From the cell containing the given text, extract its center point as [X, Y] coordinate. 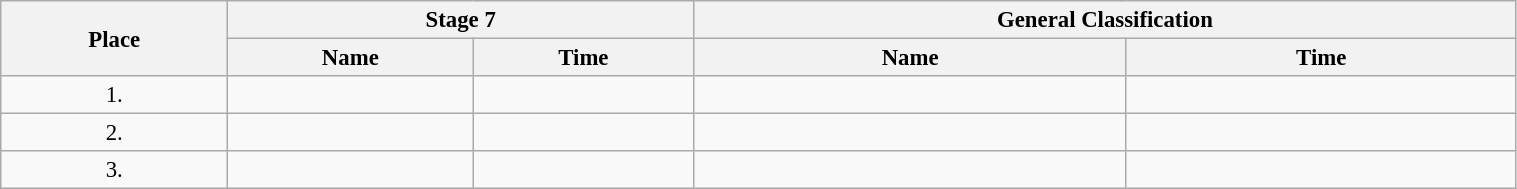
Stage 7 [461, 20]
2. [114, 133]
General Classification [1105, 20]
1. [114, 95]
3. [114, 170]
Place [114, 38]
